Detect which cell encompasses the target text, then output its (x, y) center coordinate. 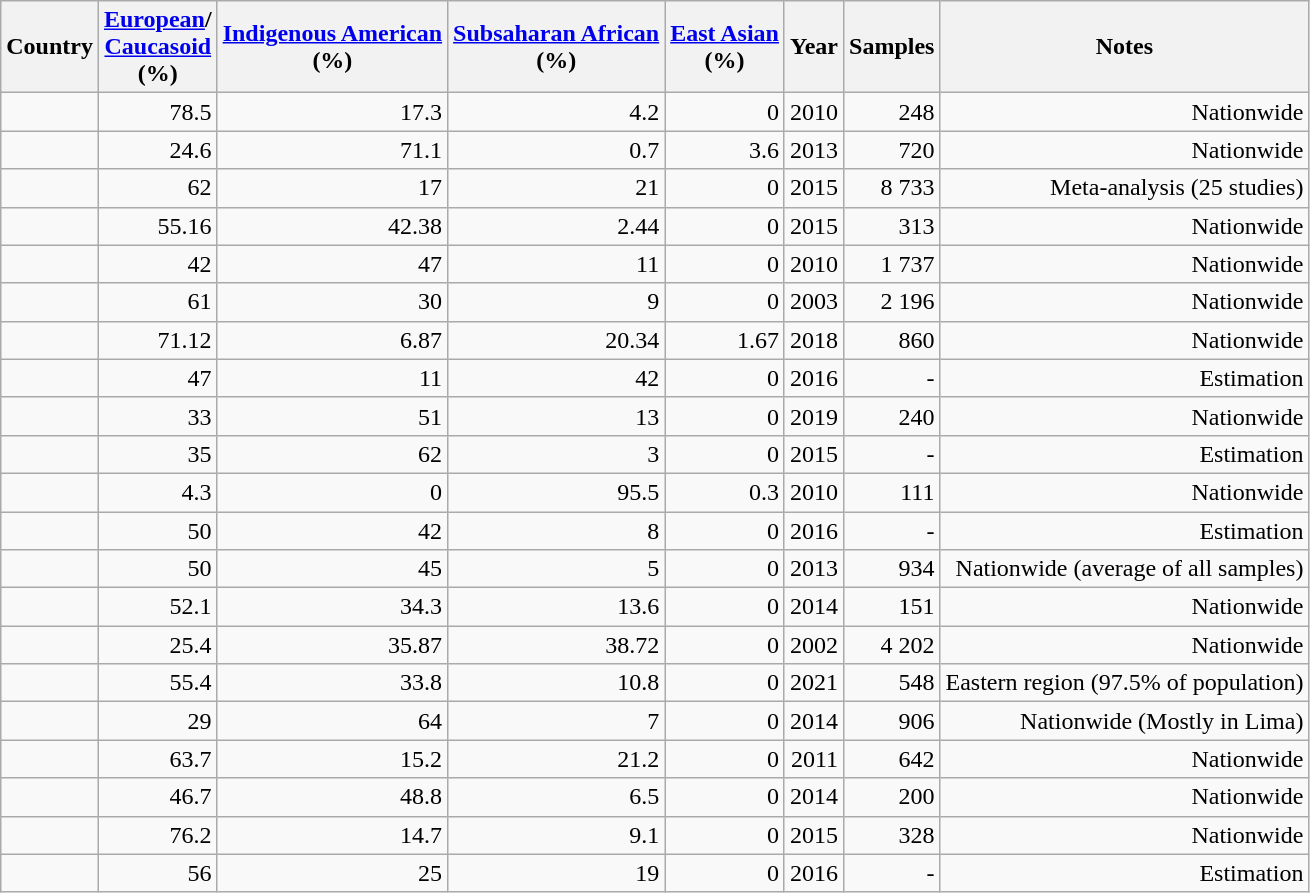
35 (158, 454)
151 (892, 607)
3.6 (725, 150)
Meta-analysis (25 studies) (1124, 188)
76.2 (158, 835)
63.7 (158, 759)
95.5 (556, 492)
2018 (814, 340)
240 (892, 416)
21 (556, 188)
248 (892, 112)
13 (556, 416)
Eastern region (97.5% of population) (1124, 683)
17.3 (332, 112)
3 (556, 454)
24.6 (158, 150)
61 (158, 302)
78.5 (158, 112)
720 (892, 150)
34.3 (332, 607)
9 (556, 302)
Indigenous American(%) (332, 47)
Samples (892, 47)
Year (814, 47)
European/Caucasoid(%) (158, 47)
2.44 (556, 226)
2003 (814, 302)
Subsaharan African(%) (556, 47)
17 (332, 188)
5 (556, 569)
38.72 (556, 645)
328 (892, 835)
9.1 (556, 835)
10.8 (556, 683)
0.3 (725, 492)
313 (892, 226)
25.4 (158, 645)
55.16 (158, 226)
111 (892, 492)
56 (158, 873)
860 (892, 340)
East Asian(%) (725, 47)
2002 (814, 645)
906 (892, 721)
642 (892, 759)
8 (556, 531)
30 (332, 302)
46.7 (158, 797)
2019 (814, 416)
7 (556, 721)
25 (332, 873)
2 196 (892, 302)
Country (50, 47)
934 (892, 569)
Nationwide (average of all samples) (1124, 569)
52.1 (158, 607)
8 733 (892, 188)
4 202 (892, 645)
6.5 (556, 797)
71.12 (158, 340)
Nationwide (Mostly in Lima) (1124, 721)
4.3 (158, 492)
48.8 (332, 797)
35.87 (332, 645)
2011 (814, 759)
33 (158, 416)
55.4 (158, 683)
71.1 (332, 150)
42.38 (332, 226)
14.7 (332, 835)
Notes (1124, 47)
2021 (814, 683)
548 (892, 683)
15.2 (332, 759)
33.8 (332, 683)
200 (892, 797)
13.6 (556, 607)
4.2 (556, 112)
1.67 (725, 340)
20.34 (556, 340)
29 (158, 721)
6.87 (332, 340)
45 (332, 569)
19 (556, 873)
64 (332, 721)
1 737 (892, 264)
21.2 (556, 759)
0.7 (556, 150)
51 (332, 416)
